Locate the cell with the specified text and output its (x, y) center coordinate. 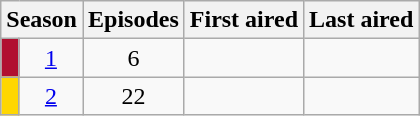
1 (50, 58)
Season (42, 20)
6 (133, 58)
First aired (244, 20)
2 (50, 96)
Last aired (362, 20)
22 (133, 96)
Episodes (133, 20)
